Find where the given text appears and provide that cell's center as [X, Y] coordinate. 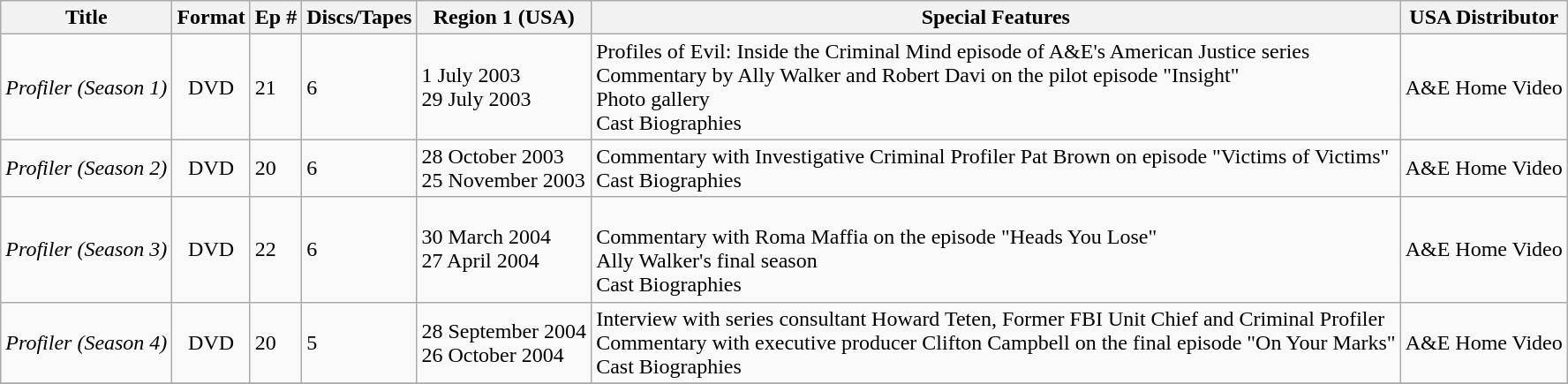
USA Distributor [1483, 18]
Profiler (Season 1) [87, 87]
Format [211, 18]
5 [359, 343]
Commentary with Roma Maffia on the episode "Heads You Lose"Ally Walker's final seasonCast Biographies [996, 249]
Profiler (Season 4) [87, 343]
28 October 200325 November 2003 [504, 168]
22 [275, 249]
Special Features [996, 18]
Commentary with Investigative Criminal Profiler Pat Brown on episode "Victims of Victims"Cast Biographies [996, 168]
21 [275, 87]
Profiler (Season 3) [87, 249]
1 July 200329 July 2003 [504, 87]
28 September 200426 October 2004 [504, 343]
Title [87, 18]
Profiler (Season 2) [87, 168]
Discs/Tapes [359, 18]
Region 1 (USA) [504, 18]
30 March 200427 April 2004 [504, 249]
Ep # [275, 18]
